Determine the [X, Y] coordinate at the center of the cell enclosing the given text.  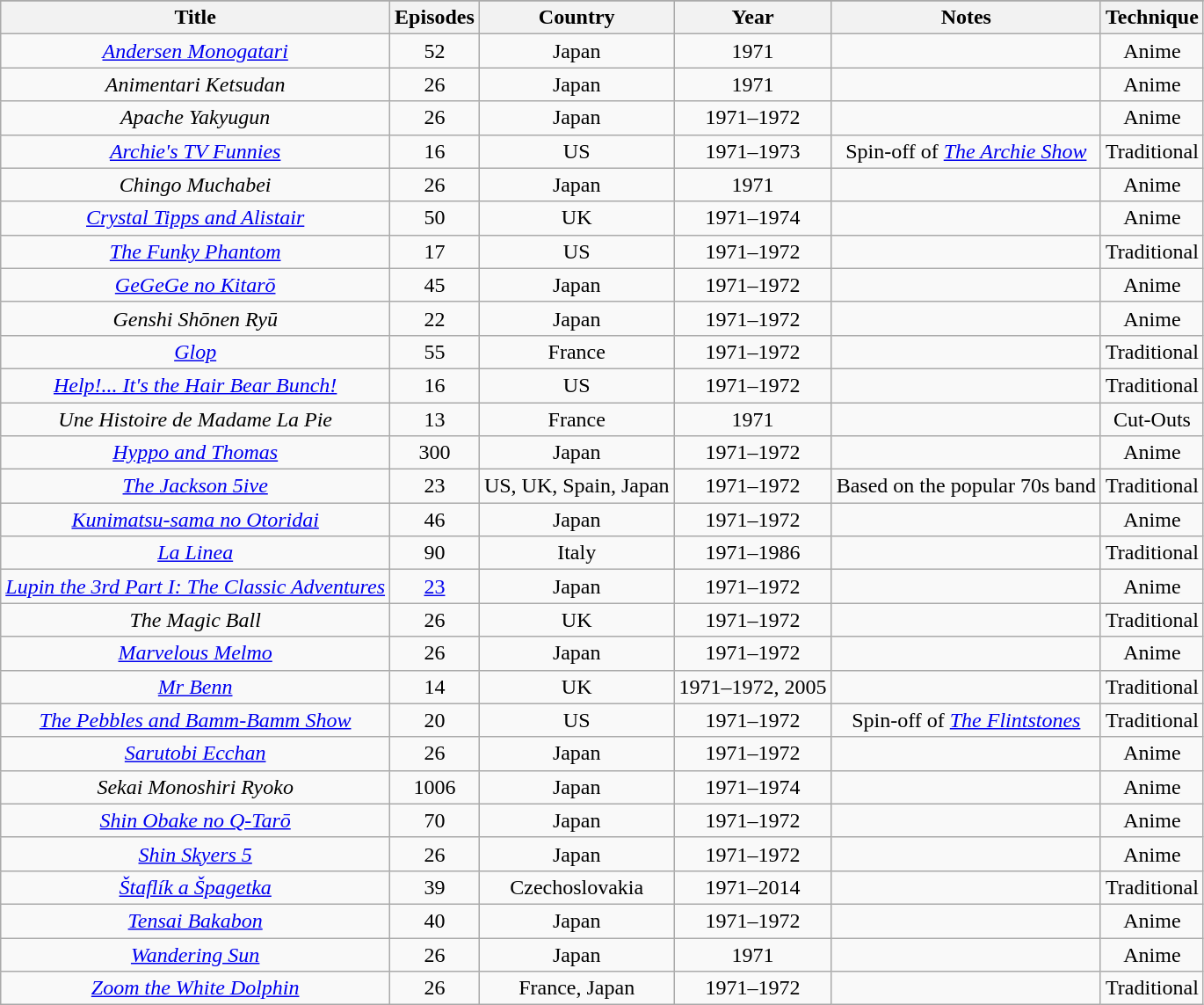
Sarutobi Ecchan [195, 754]
The Pebbles and Bamm-Bamm Show [195, 720]
13 [435, 419]
Štaflík a Špagetka [195, 887]
300 [435, 453]
1971–1986 [752, 553]
70 [435, 820]
Notes [966, 18]
45 [435, 285]
France, Japan [577, 988]
Animentari Ketsudan [195, 84]
50 [435, 218]
La Linea [195, 553]
Spin-off of The Flintstones [966, 720]
Czechoslovakia [577, 887]
Lupin the 3rd Part I: The Classic Adventures [195, 586]
US, UK, Spain, Japan [577, 486]
Marvelous Melmo [195, 653]
1971–1972, 2005 [752, 687]
Mr Benn [195, 687]
Kunimatsu-sama no Otoridai [195, 520]
Wandering Sun [195, 954]
Technique [1151, 18]
1971–2014 [752, 887]
22 [435, 318]
Genshi Shōnen Ryū [195, 318]
55 [435, 352]
Glop [195, 352]
1006 [435, 787]
Archie's TV Funnies [195, 151]
Andersen Monogatari [195, 51]
Title [195, 18]
The Jackson 5ive [195, 486]
The Magic Ball [195, 620]
Cut-Outs [1151, 419]
Zoom the White Dolphin [195, 988]
Italy [577, 553]
Shin Obake no Q-Tarō [195, 820]
90 [435, 553]
The Funky Phantom [195, 251]
20 [435, 720]
Crystal Tipps and Alistair [195, 218]
Episodes [435, 18]
Spin-off of The Archie Show [966, 151]
14 [435, 687]
GeGeGe no Kitarō [195, 285]
Help!... It's the Hair Bear Bunch! [195, 385]
39 [435, 887]
46 [435, 520]
Year [752, 18]
Hyppo and Thomas [195, 453]
1971–1973 [752, 151]
Sekai Monoshiri Ryoko [195, 787]
Based on the popular 70s band [966, 486]
Une Histoire de Madame La Pie [195, 419]
40 [435, 921]
Chingo Muchabei [195, 185]
Country [577, 18]
52 [435, 51]
Shin Skyers 5 [195, 854]
Tensai Bakabon [195, 921]
17 [435, 251]
Apache Yakyugun [195, 118]
